Determine the [x, y] coordinate at the center of the cell enclosing the given text.  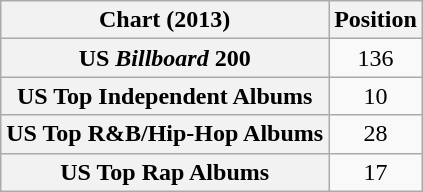
US Billboard 200 [165, 58]
17 [376, 172]
136 [376, 58]
US Top Rap Albums [165, 172]
Chart (2013) [165, 20]
10 [376, 96]
US Top R&B/Hip-Hop Albums [165, 134]
28 [376, 134]
US Top Independent Albums [165, 96]
Position [376, 20]
